Output the [X, Y] coordinate of the center of the cell containing the given text.  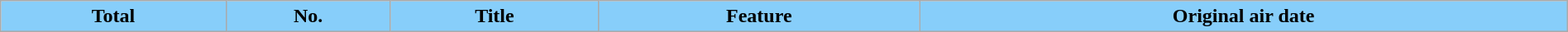
Original air date [1244, 16]
No. [308, 16]
Total [113, 16]
Feature [759, 16]
Title [495, 16]
